Search for the cell housing the specified text and yield its [x, y] center coordinate. 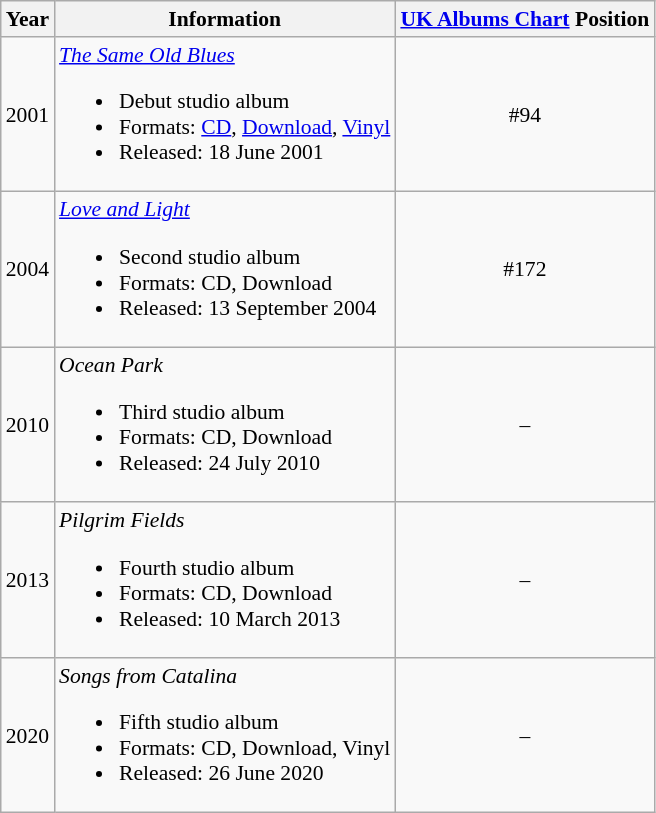
#94 [524, 114]
Pilgrim FieldsFourth studio albumFormats: CD, DownloadReleased: 10 March 2013 [224, 580]
2013 [28, 580]
Ocean ParkThird studio albumFormats: CD, DownloadReleased: 24 July 2010 [224, 424]
Songs from CatalinaFifth studio albumFormats: CD, Download, VinylReleased: 26 June 2020 [224, 736]
2004 [28, 270]
2020 [28, 736]
#172 [524, 270]
2010 [28, 424]
Love and LightSecond studio albumFormats: CD, DownloadReleased: 13 September 2004 [224, 270]
UK Albums Chart Position [524, 19]
The Same Old BluesDebut studio albumFormats: CD, Download, VinylReleased: 18 June 2001 [224, 114]
Information [224, 19]
Year [28, 19]
2001 [28, 114]
